Identify which cell holds the provided text, then report its [x, y] central coordinate. 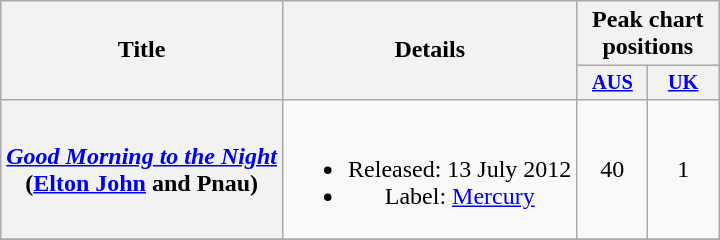
UK [684, 83]
AUS [612, 83]
40 [612, 169]
Details [430, 50]
Released: 13 July 2012Label: Mercury [430, 169]
Peak chart positions [648, 34]
1 [684, 169]
Title [142, 50]
Good Morning to the Night(Elton John and Pnau) [142, 169]
